Provide the (x, y) coordinate of the cell's center where the given text is located.  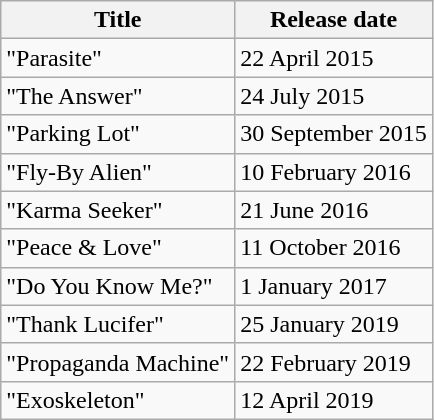
30 September 2015 (334, 134)
12 April 2019 (334, 400)
"Parasite" (118, 58)
24 July 2015 (334, 96)
"Do You Know Me?" (118, 286)
22 April 2015 (334, 58)
Title (118, 20)
"Exoskeleton" (118, 400)
"Karma Seeker" (118, 210)
"Fly-By Alien" (118, 172)
"Peace & Love" (118, 248)
11 October 2016 (334, 248)
22 February 2019 (334, 362)
"The Answer" (118, 96)
"Propaganda Machine" (118, 362)
Release date (334, 20)
21 June 2016 (334, 210)
10 February 2016 (334, 172)
"Thank Lucifer" (118, 324)
25 January 2019 (334, 324)
"Parking Lot" (118, 134)
1 January 2017 (334, 286)
